From the cell containing the given text, extract its center point as (x, y) coordinate. 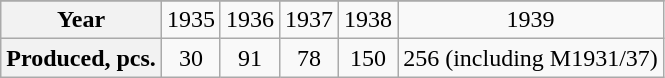
30 (190, 58)
1939 (531, 20)
1935 (190, 20)
Produced, pcs. (82, 58)
Year (82, 20)
150 (368, 58)
1938 (368, 20)
91 (250, 58)
256 (including M1931/37) (531, 58)
1937 (310, 20)
1936 (250, 20)
78 (310, 58)
